Pinpoint the cell where the given text exists, returning its [x, y] midpoint coordinate. 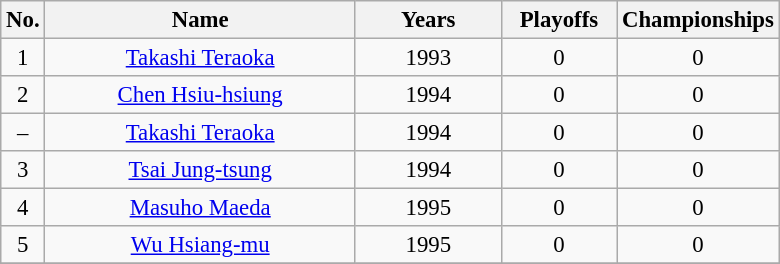
3 [23, 170]
Wu Hsiang-mu [200, 245]
2 [23, 95]
Playoffs [559, 20]
1 [23, 58]
4 [23, 208]
– [23, 133]
Tsai Jung-tsung [200, 170]
Name [200, 20]
No. [23, 20]
Championships [698, 20]
1993 [428, 58]
Chen Hsiu-hsiung [200, 95]
Years [428, 20]
5 [23, 245]
Masuho Maeda [200, 208]
